Search for the cell housing the specified text and yield its [X, Y] center coordinate. 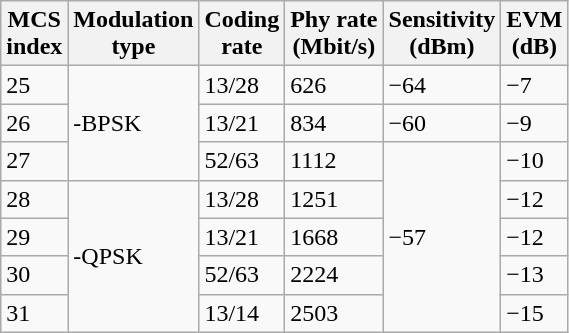
−15 [534, 313]
−57 [442, 237]
2503 [334, 313]
2224 [334, 275]
1112 [334, 161]
31 [34, 313]
Codingrate [242, 34]
26 [34, 123]
29 [34, 237]
834 [334, 123]
-QPSK [134, 256]
−60 [442, 123]
Sensitivity (dBm) [442, 34]
−13 [534, 275]
25 [34, 85]
−7 [534, 85]
EVM (dB) [534, 34]
27 [34, 161]
−10 [534, 161]
30 [34, 275]
-BPSK [134, 123]
−9 [534, 123]
28 [34, 199]
−64 [442, 85]
626 [334, 85]
Modulationtype [134, 34]
1668 [334, 237]
1251 [334, 199]
MCSindex [34, 34]
Phy rate (Mbit/s) [334, 34]
13/14 [242, 313]
